Capture the cell that displays the provided text and extract its (X, Y) central coordinate. 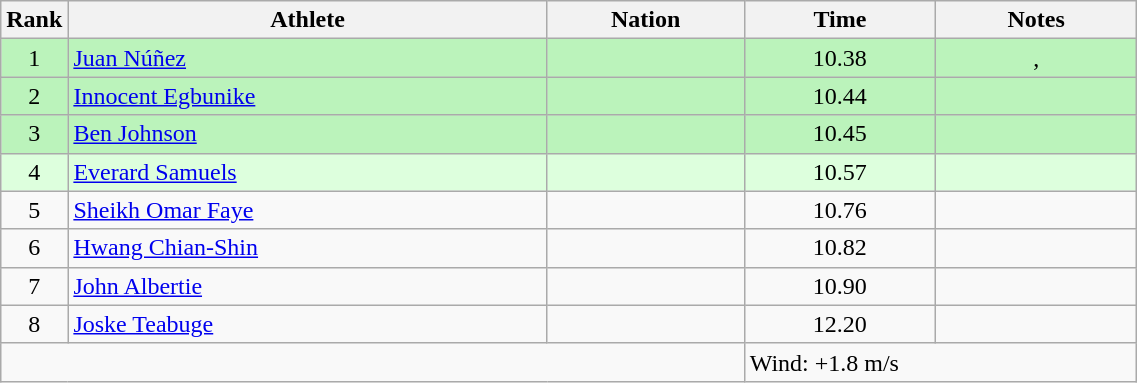
Joske Teabuge (308, 324)
Rank (34, 20)
7 (34, 286)
Wind: +1.8 m/s (940, 362)
10.82 (840, 248)
Hwang Chian-Shin (308, 248)
10.90 (840, 286)
Nation (646, 20)
Ben Johnson (308, 134)
6 (34, 248)
10.38 (840, 58)
1 (34, 58)
2 (34, 96)
10.76 (840, 210)
Time (840, 20)
Sheikh Omar Faye (308, 210)
, (1036, 58)
10.45 (840, 134)
John Albertie (308, 286)
Innocent Egbunike (308, 96)
3 (34, 134)
10.44 (840, 96)
Athlete (308, 20)
Everard Samuels (308, 172)
Juan Núñez (308, 58)
10.57 (840, 172)
8 (34, 324)
12.20 (840, 324)
Notes (1036, 20)
4 (34, 172)
5 (34, 210)
